Search for the cell housing the specified text and yield its [x, y] center coordinate. 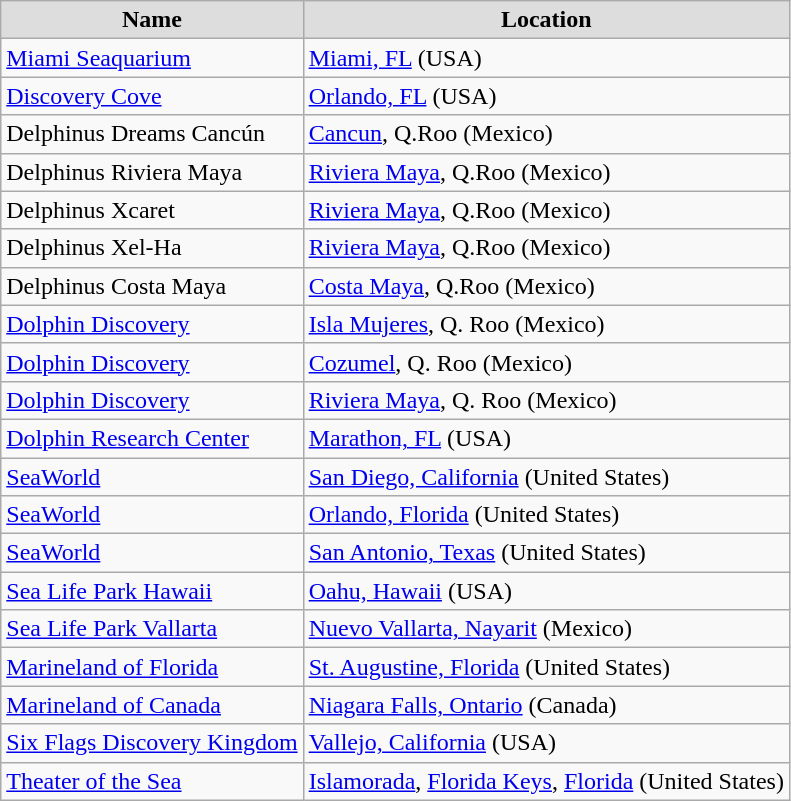
Cancun, Q.Roo (Mexico) [546, 134]
Dolphin Research Center [152, 438]
Oahu, Hawaii (USA) [546, 591]
Miami, FL (USA) [546, 58]
Six Flags Discovery Kingdom [152, 743]
Marathon, FL (USA) [546, 438]
Vallejo, California (USA) [546, 743]
Delphinus Dreams Cancún [152, 134]
Marineland of Canada [152, 705]
St. Augustine, Florida (United States) [546, 667]
Orlando, FL (USA) [546, 96]
Niagara Falls, Ontario (Canada) [546, 705]
Riviera Maya, Q. Roo (Mexico) [546, 400]
Name [152, 20]
Sea Life Park Hawaii [152, 591]
Isla Mujeres, Q. Roo (Mexico) [546, 324]
Miami Seaquarium [152, 58]
Delphinus Riviera Maya [152, 172]
San Antonio, Texas (United States) [546, 553]
Theater of the Sea [152, 781]
Islamorada, Florida Keys, Florida (United States) [546, 781]
Delphinus Costa Maya [152, 286]
Costa Maya, Q.Roo (Mexico) [546, 286]
San Diego, California (United States) [546, 477]
Delphinus Xcaret [152, 210]
Delphinus Xel-Ha [152, 248]
Sea Life Park Vallarta [152, 629]
Marineland of Florida [152, 667]
Orlando, Florida (United States) [546, 515]
Location [546, 20]
Discovery Cove [152, 96]
Cozumel, Q. Roo (Mexico) [546, 362]
Nuevo Vallarta, Nayarit (Mexico) [546, 629]
